For the text-containing cell, return its midpoint in (x, y) coordinate format. 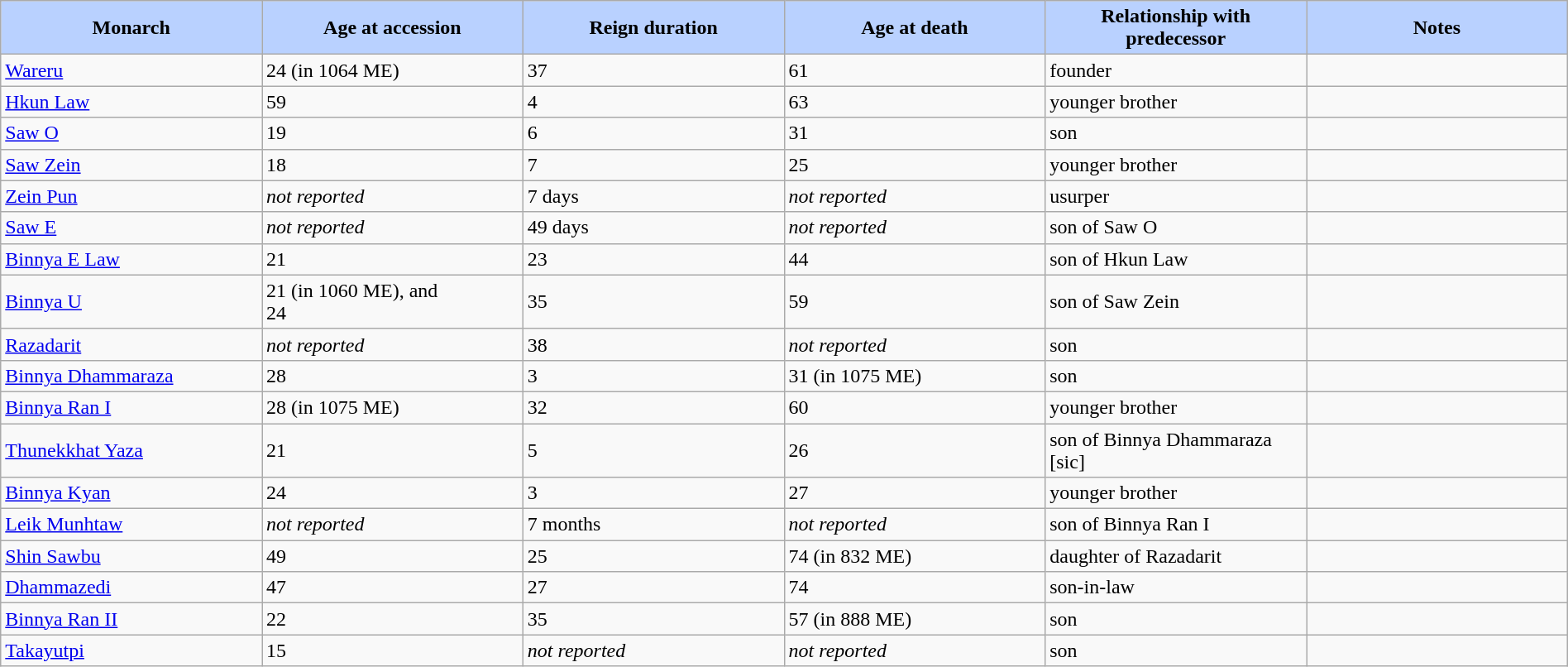
Binnya E Law (131, 259)
founder (1176, 70)
Zein Pun (131, 196)
Binnya U (131, 301)
49 (392, 556)
38 (653, 344)
Notes (1437, 28)
24 (in 1064 ME) (392, 70)
daughter of Razadarit (1176, 556)
18 (392, 165)
22 (392, 619)
Age at accession (392, 28)
60 (915, 407)
Dhammazedi (131, 588)
Shin Sawbu (131, 556)
Binnya Kyan (131, 493)
Leik Munhtaw (131, 525)
Reign duration (653, 28)
Hkun Law (131, 102)
44 (915, 259)
26 (915, 450)
son of Hkun Law (1176, 259)
Wareru (131, 70)
son of Binnya Dhammaraza [sic] (1176, 450)
Binnya Ran II (131, 619)
Monarch (131, 28)
63 (915, 102)
Saw E (131, 228)
7 months (653, 525)
28 (392, 376)
6 (653, 133)
49 days (653, 228)
74 (in 832 ME) (915, 556)
Saw Zein (131, 165)
son of Binnya Ran I (1176, 525)
4 (653, 102)
son-in-law (1176, 588)
Takayutpi (131, 650)
7 days (653, 196)
31 (915, 133)
31 (in 1075 ME) (915, 376)
57 (in 888 ME) (915, 619)
74 (915, 588)
37 (653, 70)
61 (915, 70)
son of Saw Zein (1176, 301)
15 (392, 650)
Razadarit (131, 344)
7 (653, 165)
24 (392, 493)
Saw O (131, 133)
21 (in 1060 ME), and 24 (392, 301)
Age at death (915, 28)
son of Saw O (1176, 228)
5 (653, 450)
28 (in 1075 ME) (392, 407)
32 (653, 407)
19 (392, 133)
Relationship with predecessor (1176, 28)
Thunekkhat Yaza (131, 450)
Binnya Ran I (131, 407)
23 (653, 259)
usurper (1176, 196)
Binnya Dhammaraza (131, 376)
47 (392, 588)
